Locate the cell with the specified text and output its (x, y) center coordinate. 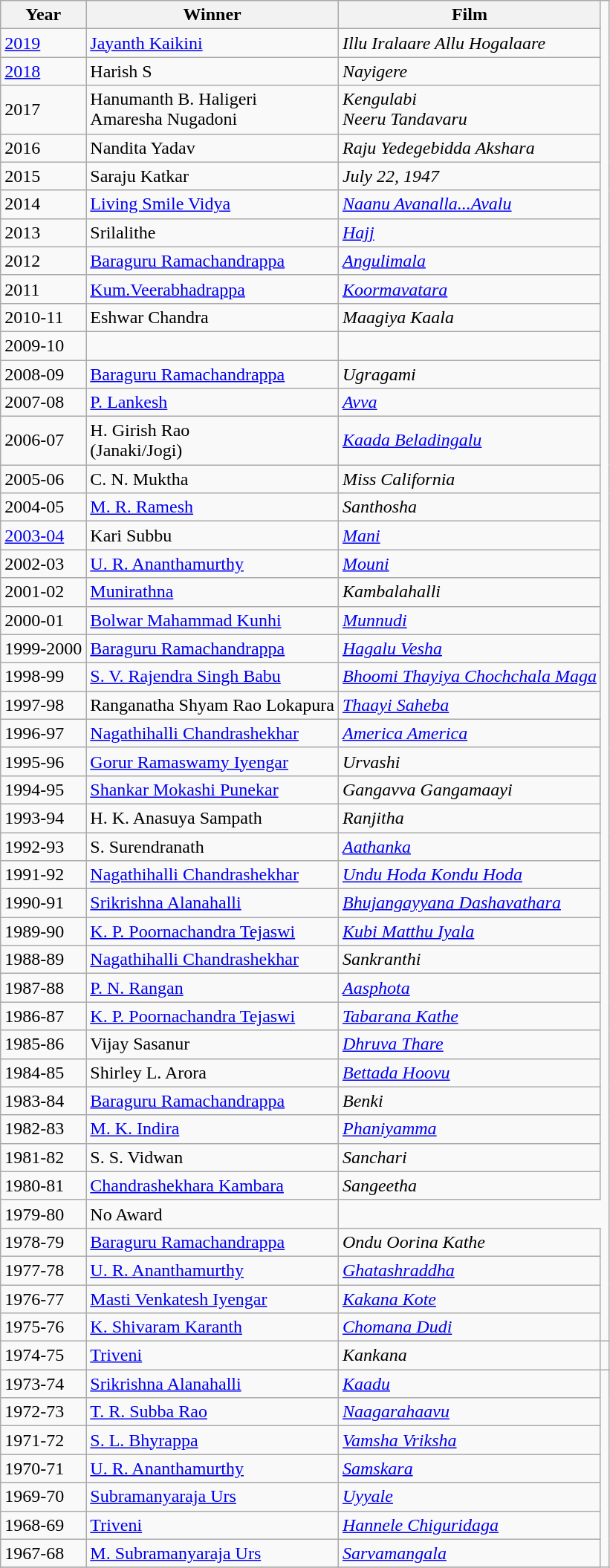
Gangavva Gangamaayi (470, 790)
1974-75 (43, 1356)
1990-91 (43, 903)
Eshwar Chandra (212, 317)
Munnudi (470, 620)
Dhruva Thare (470, 1044)
1969-70 (43, 1497)
Shankar Mokashi Punekar (212, 790)
2004-05 (43, 507)
Maagiya Kaala (470, 317)
1985-86 (43, 1044)
1984-85 (43, 1073)
Hajj (470, 232)
M. Subramanyaraja Urs (212, 1553)
2011 (43, 289)
2007-08 (43, 403)
Bhujangayyana Dashavathara (470, 903)
Avva (470, 403)
Illu Iralaare Allu Hogalaare (470, 43)
2010-11 (43, 317)
S. L. Bhyrappa (212, 1440)
S. Surendranath (212, 846)
Naanu Avanalla...Avalu (470, 204)
Thaayi Saheba (470, 705)
1976-77 (43, 1299)
Koormavatara (470, 289)
1987-88 (43, 988)
K. Shivaram Karanth (212, 1327)
1968-69 (43, 1525)
KengulabiNeeru Tandavaru (470, 110)
Shirley L. Arora (212, 1073)
2017 (43, 110)
2012 (43, 261)
1980-81 (43, 1185)
Subramanyaraja Urs (212, 1497)
Bhoomi Thayiya Chochchala Maga (470, 677)
1992-93 (43, 846)
2014 (43, 204)
Ghatashraddha (470, 1270)
Winner (212, 15)
C. N. Muktha (212, 479)
Chandrashekhara Kambara (212, 1185)
Ugragami (470, 374)
Masti Venkatesh Iyengar (212, 1299)
1983-84 (43, 1101)
Harish S (212, 71)
Sanchari (470, 1157)
Uyyale (470, 1497)
2000-01 (43, 620)
2005-06 (43, 479)
Kambalahalli (470, 592)
1982-83 (43, 1129)
Sarvamangala (470, 1553)
Ranjitha (470, 818)
1975-76 (43, 1327)
S. S. Vidwan (212, 1157)
1988-89 (43, 960)
1999-2000 (43, 648)
Kaadu (470, 1384)
H. K. Anasuya Sampath (212, 818)
1995-96 (43, 761)
H. Girish Rao(Janaki/Jogi) (212, 441)
America America (470, 733)
Living Smile Vidya (212, 204)
Samskara (470, 1468)
1996-97 (43, 733)
2001-02 (43, 592)
1994-95 (43, 790)
Hanumanth B. HaligeriAmaresha Nugadoni (212, 110)
Jayanth Kaikini (212, 43)
Undu Hoda Kondu Hoda (470, 875)
Bolwar Mahammad Kunhi (212, 620)
T. R. Subba Rao (212, 1412)
1973-74 (43, 1384)
Munirathna (212, 592)
S. V. Rajendra Singh Babu (212, 677)
2006-07 (43, 441)
July 22, 1947 (470, 176)
Kaada Beladingalu (470, 441)
Vamsha Vriksha (470, 1440)
Vijay Sasanur (212, 1044)
Sankranthi (470, 960)
Kari Subbu (212, 536)
2013 (43, 232)
Hagalu Vesha (470, 648)
Naagarahaavu (470, 1412)
1978-79 (43, 1242)
Ondu Oorina Kathe (470, 1242)
Saraju Katkar (212, 176)
Aathanka (470, 846)
2018 (43, 71)
M. K. Indira (212, 1129)
No Award (212, 1214)
Phaniyamma (470, 1129)
Kum.Veerabhadrappa (212, 289)
Miss California (470, 479)
Angulimala (470, 261)
Urvashi (470, 761)
Aasphota (470, 988)
Kubi Matthu Iyala (470, 931)
Year (43, 15)
1971-72 (43, 1440)
Tabarana Kathe (470, 1016)
2019 (43, 43)
1997-98 (43, 705)
2015 (43, 176)
Srilalithe (212, 232)
1967-68 (43, 1553)
Gorur Ramaswamy Iyengar (212, 761)
M. R. Ramesh (212, 507)
2002-03 (43, 564)
Bettada Hoovu (470, 1073)
Nayigere (470, 71)
Kakana Kote (470, 1299)
2009-10 (43, 345)
Mouni (470, 564)
P. N. Rangan (212, 988)
Mani (470, 536)
Benki (470, 1101)
Nandita Yadav (212, 148)
Ranganatha Shyam Rao Lokapura (212, 705)
2003-04 (43, 536)
1981-82 (43, 1157)
1991-92 (43, 875)
Film (470, 15)
1986-87 (43, 1016)
1972-73 (43, 1412)
Sangeetha (470, 1185)
Raju Yedegebidda Akshara (470, 148)
1979-80 (43, 1214)
Santhosha (470, 507)
P. Lankesh (212, 403)
2016 (43, 148)
1998-99 (43, 677)
1989-90 (43, 931)
1977-78 (43, 1270)
Hannele Chiguridaga (470, 1525)
Kankana (470, 1356)
1993-94 (43, 818)
2008-09 (43, 374)
Chomana Dudi (470, 1327)
1970-71 (43, 1468)
